Return the [X, Y] coordinate for the center point of the cell that contains the specified text.  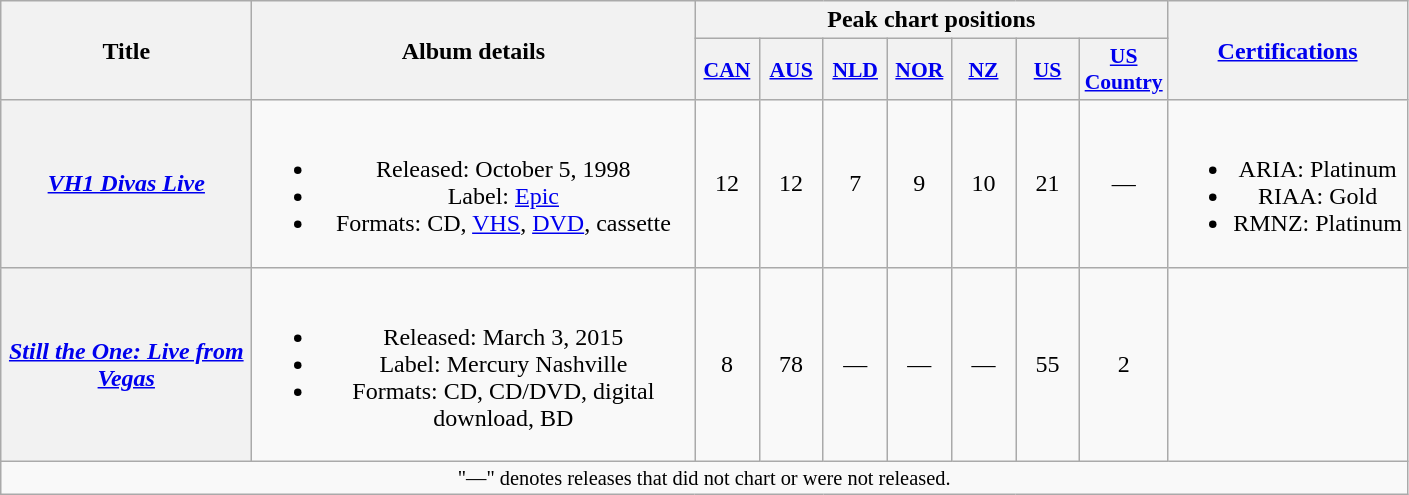
NOR [919, 70]
Still the One: Live from Vegas [126, 364]
CAN [727, 70]
ARIA: PlatinumRIAA: GoldRMNZ: Platinum [1288, 184]
Album details [474, 50]
Peak chart positions [932, 20]
US [1048, 70]
Certifications [1288, 50]
8 [727, 364]
7 [855, 184]
NLD [855, 70]
10 [983, 184]
21 [1048, 184]
2 [1124, 364]
Title [126, 50]
Released: March 3, 2015Label: Mercury NashvilleFormats: CD, CD/DVD, digital download, BD [474, 364]
USCountry [1124, 70]
VH1 Divas Live [126, 184]
NZ [983, 70]
Released: October 5, 1998Label: EpicFormats: CD, VHS, DVD, cassette [474, 184]
AUS [791, 70]
55 [1048, 364]
9 [919, 184]
78 [791, 364]
"—" denotes releases that did not chart or were not released. [704, 478]
